Scan for the cell matching the given text and deliver its (X, Y) coordinate at center. 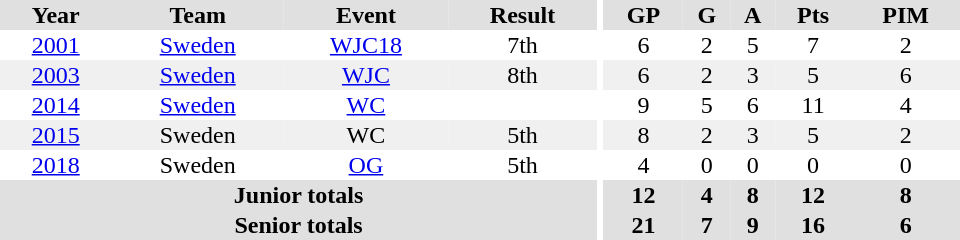
Event (366, 15)
Senior totals (298, 225)
GP (644, 15)
2001 (56, 45)
7th (522, 45)
WJC (366, 75)
11 (813, 105)
Result (522, 15)
Team (198, 15)
Junior totals (298, 195)
2003 (56, 75)
Pts (813, 15)
21 (644, 225)
OG (366, 165)
2018 (56, 165)
8th (522, 75)
2014 (56, 105)
PIM (906, 15)
2015 (56, 135)
16 (813, 225)
G (706, 15)
WJC18 (366, 45)
Year (56, 15)
A (752, 15)
